Capture the cell that displays the provided text and extract its [x, y] central coordinate. 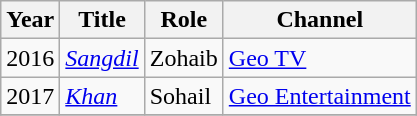
Year [30, 20]
2016 [30, 58]
2017 [30, 96]
Title [102, 20]
Geo Entertainment [320, 96]
Zohaib [184, 58]
Channel [320, 20]
Geo TV [320, 58]
Khan [102, 96]
Sohail [184, 96]
Sangdil [102, 58]
Role [184, 20]
